Capture the cell that displays the provided text and extract its (X, Y) central coordinate. 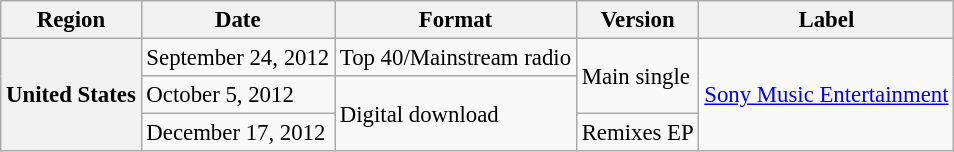
United States (71, 96)
October 5, 2012 (238, 95)
Region (71, 20)
Main single (638, 76)
Digital download (456, 114)
Remixes EP (638, 133)
Top 40/Mainstream radio (456, 58)
Label (826, 20)
Version (638, 20)
Sony Music Entertainment (826, 96)
September 24, 2012 (238, 58)
Date (238, 20)
December 17, 2012 (238, 133)
Format (456, 20)
